Provide the (X, Y) coordinate of the cell's center where the given text is located.  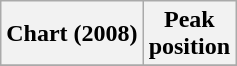
Chart (2008) (72, 34)
Peakposition (189, 34)
